Detect which cell encompasses the target text, then output its [x, y] center coordinate. 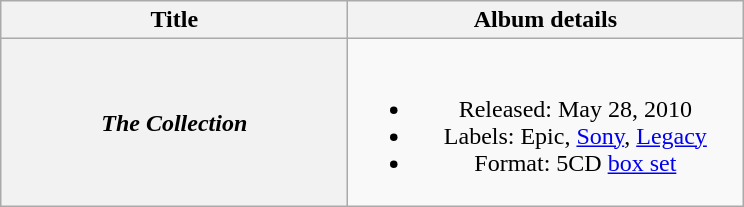
The Collection [174, 122]
Album details [546, 20]
Released: May 28, 2010Labels: Epic, Sony, LegacyFormat: 5CD box set [546, 122]
Title [174, 20]
